Capture the cell that displays the provided text and extract its [X, Y] central coordinate. 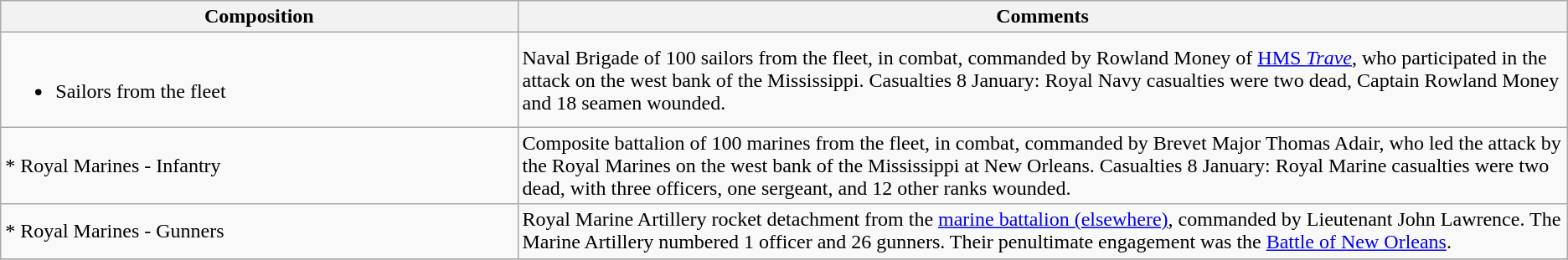
Composition [260, 17]
Comments [1042, 17]
* Royal Marines - Infantry [260, 166]
* Royal Marines - Gunners [260, 231]
Sailors from the fleet [260, 80]
